Provide the [x, y] coordinate of the cell's center where the given text is located.  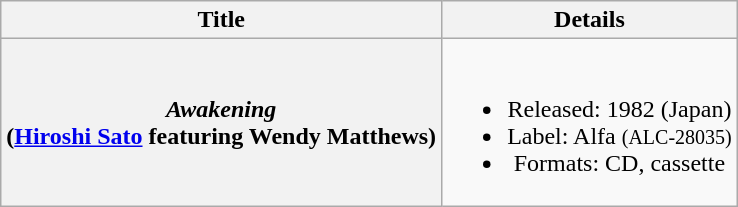
Awakening (Hiroshi Sato featuring Wendy Matthews) [222, 122]
Released: 1982 (Japan)Label: Alfa (ALC-28035)Formats: CD, cassette [590, 122]
Title [222, 20]
Details [590, 20]
